Scan for the cell matching the given text and deliver its [X, Y] coordinate at center. 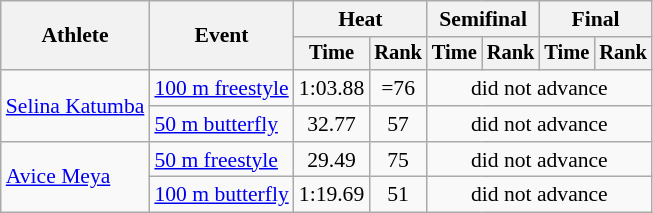
75 [398, 160]
Athlete [76, 36]
50 m freestyle [221, 160]
1:03.88 [332, 88]
57 [398, 124]
Heat [360, 19]
Semifinal [483, 19]
51 [398, 195]
1:19.69 [332, 195]
32.77 [332, 124]
29.49 [332, 160]
=76 [398, 88]
100 m butterfly [221, 195]
Event [221, 36]
Avice Meya [76, 178]
100 m freestyle [221, 88]
Final [595, 19]
Selina Katumba [76, 106]
50 m butterfly [221, 124]
